Extract the (x, y) coordinate from the center of the cell holding the provided text.  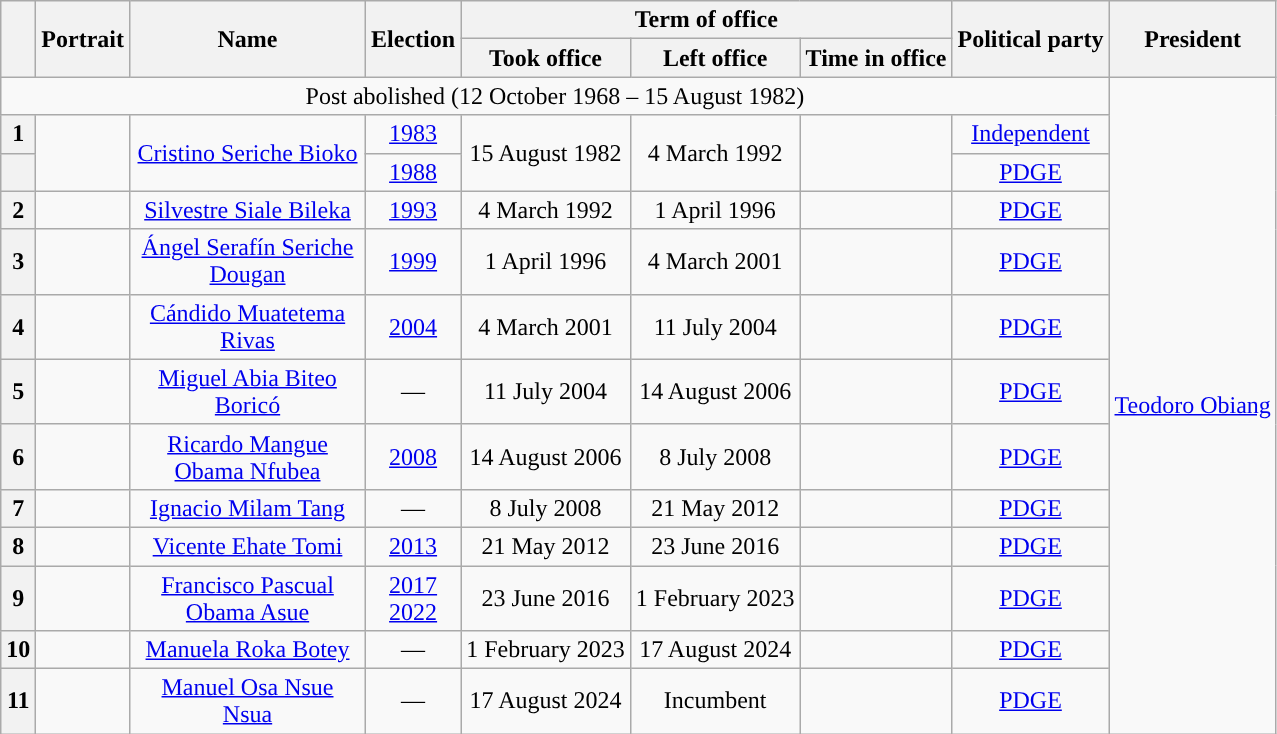
1993 (414, 210)
Cristino Seriche Bioko (247, 153)
1983 (414, 134)
4 (18, 326)
Cándido Muatetema Rivas (247, 326)
President (1192, 39)
2004 (414, 326)
Election (414, 39)
Took office (546, 58)
Manuela Roka Botey (247, 650)
Term of office (706, 20)
2 (18, 210)
Portrait (83, 39)
1 (18, 134)
1988 (414, 172)
Independent (1030, 134)
10 (18, 650)
11 (18, 702)
8 (18, 546)
Ignacio Milam Tang (247, 508)
15 August 1982 (546, 153)
3 (18, 262)
Manuel Osa Nsue Nsua (247, 702)
Time in office (876, 58)
Vicente Ehate Tomi (247, 546)
Miguel Abia Biteo Boricó (247, 392)
Political party (1030, 39)
Ricardo Mangue Obama Nfubea (247, 456)
Silvestre Siale Bileka (247, 210)
20172022 (414, 598)
Left office (715, 58)
2008 (414, 456)
Name (247, 39)
Incumbent (715, 702)
5 (18, 392)
Teodoro Obiang (1192, 406)
Francisco Pascual Obama Asue (247, 598)
9 (18, 598)
Post abolished (12 October 1968 – 15 August 1982) (555, 96)
1999 (414, 262)
7 (18, 508)
6 (18, 456)
Ángel Serafín Seriche Dougan (247, 262)
2013 (414, 546)
